Find where the given text appears and provide that cell's center as (X, Y) coordinate. 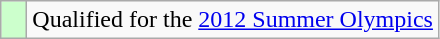
Qualified for the 2012 Summer Olympics (233, 20)
